Detect which cell encompasses the target text, then output its (X, Y) center coordinate. 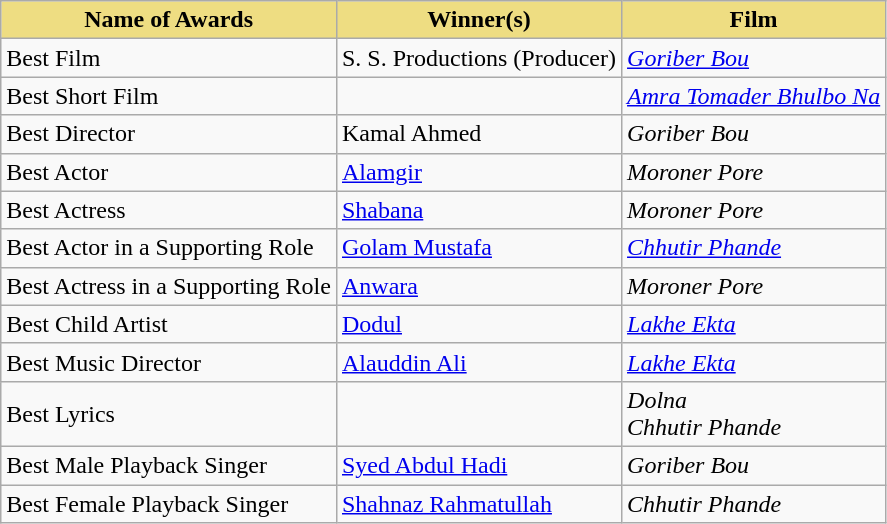
Amra Tomader Bhulbo Na (754, 96)
Name of Awards (169, 20)
Golam Mustafa (478, 248)
Best Music Director (169, 362)
Anwara (478, 286)
Best Actor in a Supporting Role (169, 248)
Best Male Playback Singer (169, 465)
Best Female Playback Singer (169, 503)
S. S. Productions (Producer) (478, 58)
Shabana (478, 210)
Film (754, 20)
Alauddin Ali (478, 362)
Best Director (169, 134)
Best Actress in a Supporting Role (169, 286)
Kamal Ahmed (478, 134)
Best Actor (169, 172)
Shahnaz Rahmatullah (478, 503)
Winner(s) (478, 20)
Best Child Artist (169, 324)
Best Lyrics (169, 414)
Best Actress (169, 210)
Syed Abdul Hadi (478, 465)
Dodul (478, 324)
Alamgir (478, 172)
Best Film (169, 58)
DolnaChhutir Phande (754, 414)
Best Short Film (169, 96)
